Find where the given text appears and provide that cell's center as [X, Y] coordinate. 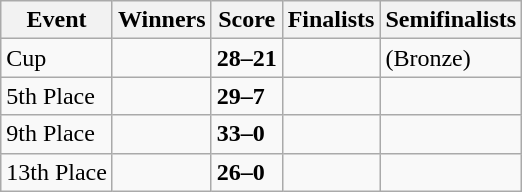
9th Place [57, 134]
(Bronze) [451, 58]
Cup [57, 58]
28–21 [246, 58]
Semifinalists [451, 20]
26–0 [246, 172]
Score [246, 20]
13th Place [57, 172]
Winners [162, 20]
29–7 [246, 96]
Finalists [331, 20]
33–0 [246, 134]
5th Place [57, 96]
Event [57, 20]
